Detect which cell encompasses the target text, then output its (X, Y) center coordinate. 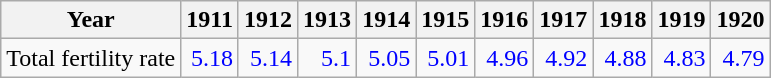
1920 (740, 20)
1915 (446, 20)
1919 (682, 20)
1916 (504, 20)
1912 (268, 20)
1914 (386, 20)
5.18 (210, 58)
1917 (564, 20)
1918 (622, 20)
4.88 (622, 58)
1913 (328, 20)
Total fertility rate (91, 58)
4.96 (504, 58)
1911 (210, 20)
5.14 (268, 58)
4.83 (682, 58)
5.1 (328, 58)
5.01 (446, 58)
4.92 (564, 58)
Year (91, 20)
4.79 (740, 58)
5.05 (386, 58)
